Capture the cell that displays the provided text and extract its (x, y) central coordinate. 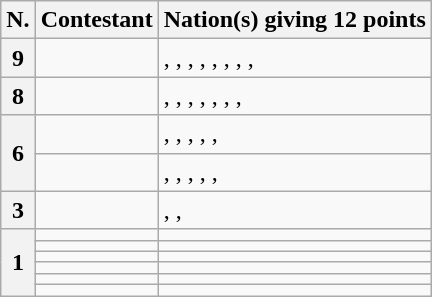
, , (294, 210)
, , , , , , , (294, 96)
6 (18, 153)
8 (18, 96)
N. (18, 20)
Nation(s) giving 12 points (294, 20)
1 (18, 262)
3 (18, 210)
Contestant (96, 20)
9 (18, 58)
, , , , , , , , (294, 58)
